Provide the [x, y] coordinate of the cell's center where the given text is located.  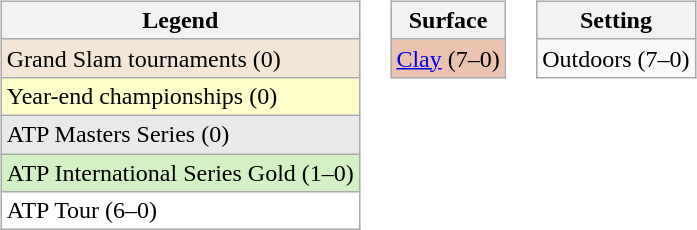
Clay (7–0) [448, 58]
Surface [448, 20]
Setting [616, 20]
Outdoors (7–0) [616, 58]
ATP Tour (6–0) [180, 211]
Legend [180, 20]
Year-end championships (0) [180, 96]
ATP Masters Series (0) [180, 134]
Grand Slam tournaments (0) [180, 58]
ATP International Series Gold (1–0) [180, 173]
